Output the (x, y) coordinate of the center of the cell containing the given text.  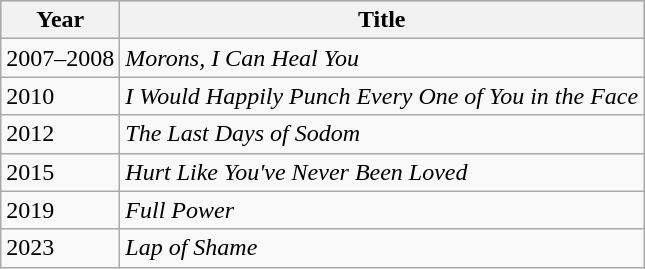
2007–2008 (60, 58)
Full Power (382, 210)
2019 (60, 210)
2012 (60, 134)
I Would Happily Punch Every One of You in the Face (382, 96)
2010 (60, 96)
Year (60, 20)
2015 (60, 172)
2023 (60, 248)
Title (382, 20)
Lap of Shame (382, 248)
The Last Days of Sodom (382, 134)
Morons, I Can Heal You (382, 58)
Hurt Like You've Never Been Loved (382, 172)
